Locate the cell with the specified text and output its (x, y) center coordinate. 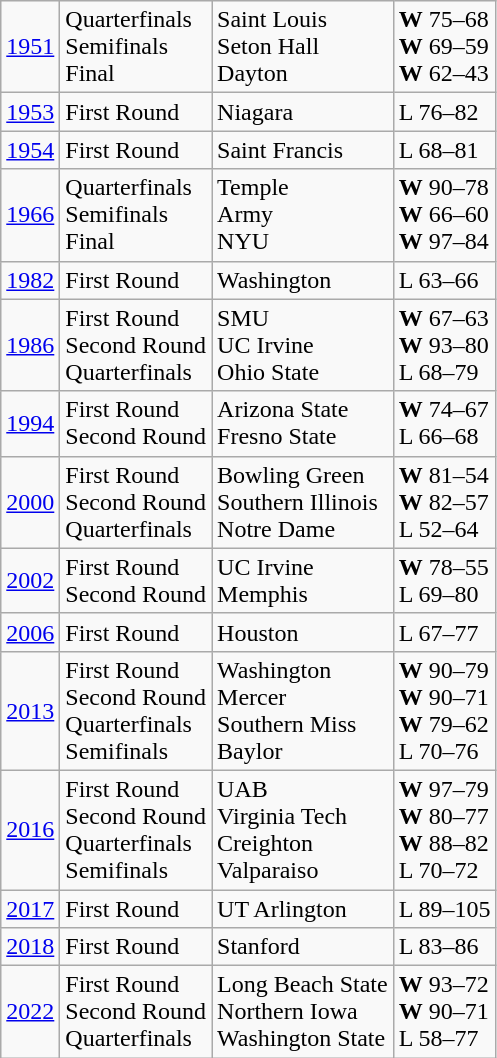
2002 (30, 580)
L 67–77 (444, 632)
L 89–105 (444, 909)
2017 (30, 909)
W 75–68W 69–59W 62–43 (444, 47)
1994 (30, 424)
1951 (30, 47)
W 81–54W 82–57L 52–64 (444, 502)
SMUUC IrvineOhio State (303, 345)
WashingtonMercerSouthern MissBaylor (303, 710)
UC IrvineMemphis (303, 580)
L 68–81 (444, 150)
1954 (30, 150)
L 83–86 (444, 947)
UT Arlington (303, 909)
L 76–82 (444, 112)
L 63–66 (444, 280)
Arizona StateFresno State (303, 424)
Saint LouisSeton HallDayton (303, 47)
Bowling GreenSouthern IllinoisNotre Dame (303, 502)
W 67–63W 93–80L 68–79 (444, 345)
Long Beach StateNorthern IowaWashington State (303, 1012)
TempleArmyNYU (303, 215)
W 74–67L 66–68 (444, 424)
Stanford (303, 947)
W 78–55L 69–80 (444, 580)
2018 (30, 947)
Niagara (303, 112)
2016 (30, 830)
Washington (303, 280)
2000 (30, 502)
1953 (30, 112)
2013 (30, 710)
2006 (30, 632)
W 90–78W 66–60W 97–84 (444, 215)
UABVirginia TechCreightonValparaiso (303, 830)
1982 (30, 280)
2022 (30, 1012)
W 97–79W 80–77W 88–82L 70–72 (444, 830)
W 90–79W 90–71W 79–62L 70–76 (444, 710)
Houston (303, 632)
W 93–72W 90–71 L 58–77 (444, 1012)
1986 (30, 345)
Saint Francis (303, 150)
1966 (30, 215)
